Pinpoint the cell where the given text exists, returning its (X, Y) midpoint coordinate. 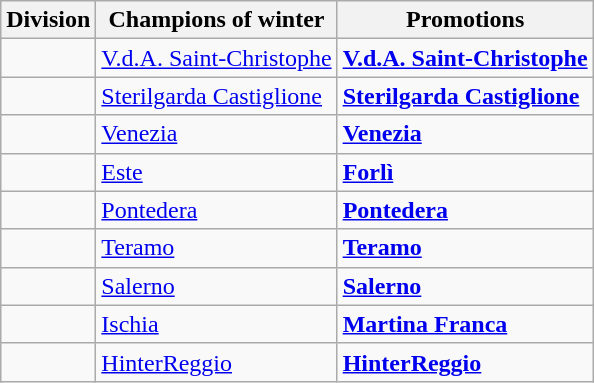
Este (216, 172)
Division (48, 20)
Ischia (216, 324)
Martina Franca (465, 324)
Forlì (465, 172)
Promotions (465, 20)
Champions of winter (216, 20)
